Pinpoint the cell where the given text exists, returning its (X, Y) midpoint coordinate. 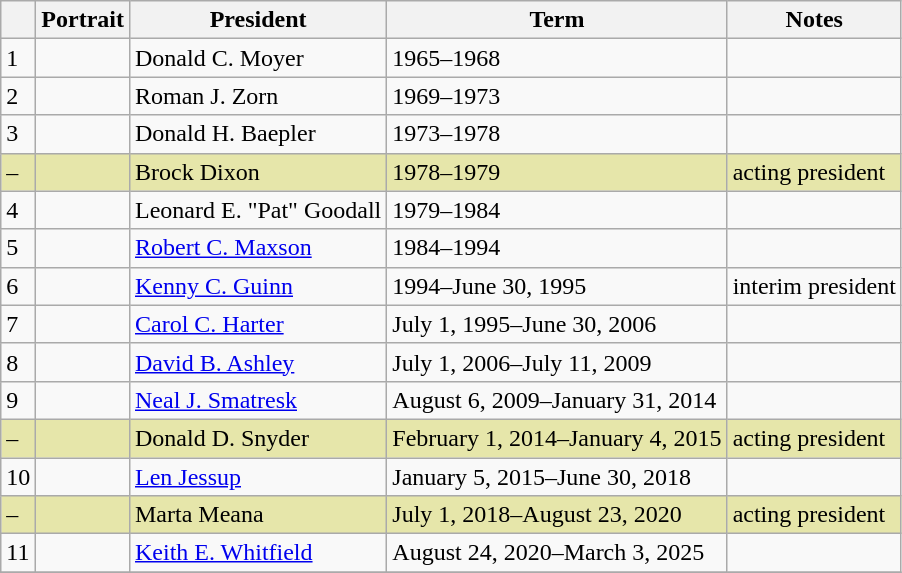
1965–1968 (557, 58)
August 6, 2009–January 31, 2014 (557, 400)
February 1, 2014–January 4, 2015 (557, 438)
Leonard E. "Pat" Goodall (258, 210)
Kenny C. Guinn (258, 286)
President (258, 20)
Donald H. Baepler (258, 134)
Notes (814, 20)
5 (18, 248)
Neal J. Smatresk (258, 400)
Term (557, 20)
David B. Ashley (258, 362)
3 (18, 134)
interim president (814, 286)
4 (18, 210)
July 1, 2006–July 11, 2009 (557, 362)
9 (18, 400)
10 (18, 477)
Marta Meana (258, 515)
Carol C. Harter (258, 324)
Brock Dixon (258, 172)
6 (18, 286)
1979–1984 (557, 210)
July 1, 2018–August 23, 2020 (557, 515)
August 24, 2020–March 3, 2025 (557, 553)
Len Jessup (258, 477)
Robert C. Maxson (258, 248)
1 (18, 58)
1973–1978 (557, 134)
2 (18, 96)
Keith E. Whitfield (258, 553)
Donald C. Moyer (258, 58)
1984–1994 (557, 248)
7 (18, 324)
11 (18, 553)
Portrait (83, 20)
Donald D. Snyder (258, 438)
January 5, 2015–June 30, 2018 (557, 477)
1994–June 30, 1995 (557, 286)
1969–1973 (557, 96)
8 (18, 362)
Roman J. Zorn (258, 96)
July 1, 1995–June 30, 2006 (557, 324)
1978–1979 (557, 172)
